Provide the (x, y) coordinate of the cell's center where the given text is located.  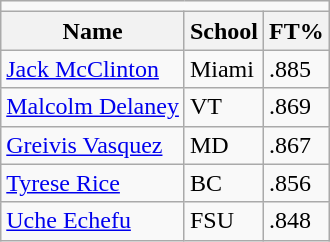
FSU (224, 221)
School (224, 31)
Name (93, 31)
MD (224, 145)
Jack McClinton (93, 69)
Tyrese Rice (93, 183)
.867 (297, 145)
.869 (297, 107)
.885 (297, 69)
FT% (297, 31)
Greivis Vasquez (93, 145)
Miami (224, 69)
BC (224, 183)
.856 (297, 183)
.848 (297, 221)
VT (224, 107)
Malcolm Delaney (93, 107)
Uche Echefu (93, 221)
